Pinpoint the cell where the given text exists, returning its [x, y] midpoint coordinate. 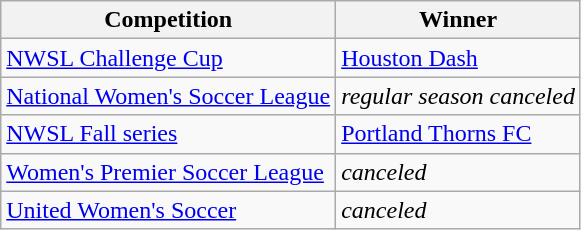
NWSL Fall series [168, 134]
United Women's Soccer [168, 210]
NWSL Challenge Cup [168, 58]
Competition [168, 20]
regular season canceled [458, 96]
Winner [458, 20]
National Women's Soccer League [168, 96]
Houston Dash [458, 58]
Women's Premier Soccer League [168, 172]
Portland Thorns FC [458, 134]
